Detect which cell encompasses the target text, then output its [X, Y] center coordinate. 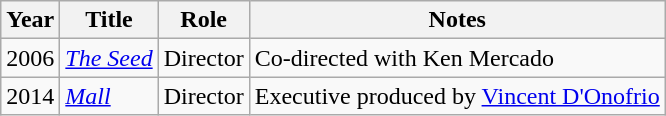
The Seed [109, 58]
Executive produced by Vincent D'Onofrio [457, 96]
2014 [30, 96]
Year [30, 20]
Title [109, 20]
Co-directed with Ken Mercado [457, 58]
Mall [109, 96]
2006 [30, 58]
Notes [457, 20]
Role [204, 20]
